For the text-containing cell, return its midpoint in (X, Y) coordinate format. 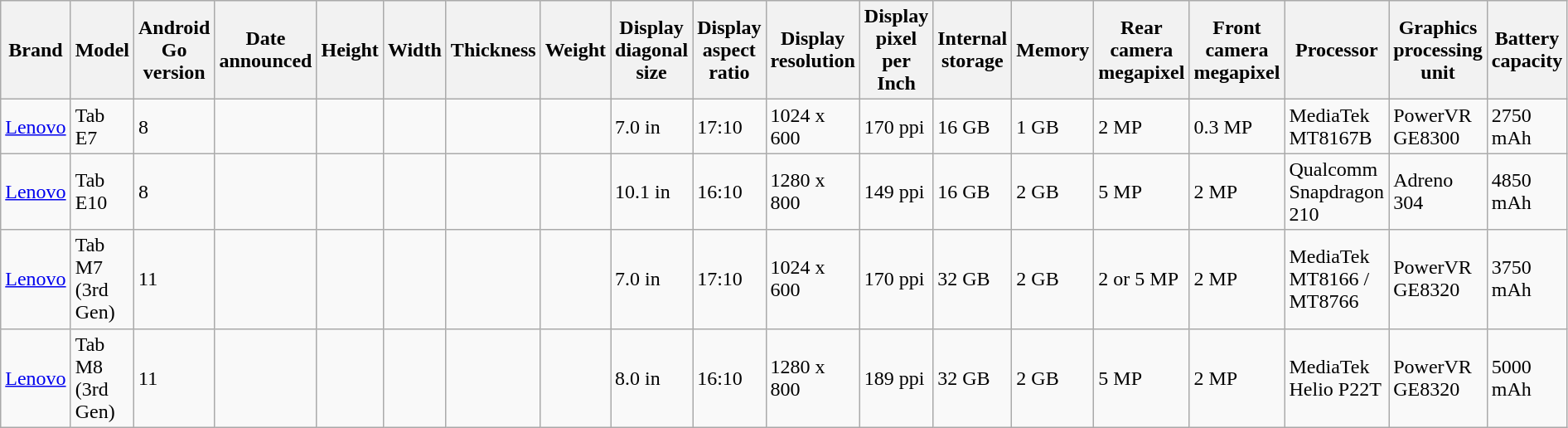
Qualcomm Snapdragon 210 (1337, 192)
Memory (1053, 50)
Height (350, 50)
4850 mAh (1527, 192)
10.1 in (651, 192)
5000 mAh (1527, 378)
Battery capacity (1527, 50)
2750 mAh (1527, 126)
Brand (36, 50)
Tab M8 (3rd Gen) (102, 378)
Processor (1337, 50)
189 ppi (896, 378)
Rear camera megapixel (1142, 50)
Internal storage (973, 50)
3750 mAh (1527, 279)
0.3 MP (1236, 126)
Android Go version (174, 50)
1 GB (1053, 126)
Tab M7 (3rd Gen) (102, 279)
Tab E7 (102, 126)
MediaTek MT8167B (1337, 126)
Adreno 304 (1439, 192)
8.0 in (651, 378)
Width (414, 50)
Graphics processing unit (1439, 50)
MediaTek MT8166 / MT8766 (1337, 279)
Front camera megapixel (1236, 50)
Thickness (493, 50)
Model (102, 50)
Tab E10 (102, 192)
2 or 5 MP (1142, 279)
MediaTek Helio P22T (1337, 378)
149 ppi (896, 192)
Weight (575, 50)
Display resolution (812, 50)
PowerVR GE8300 (1439, 126)
Date announced (265, 50)
Display aspect ratio (729, 50)
Display diagonal size (651, 50)
Display pixel per Inch (896, 50)
